Provide the (x, y) coordinate of the cell's center where the given text is located.  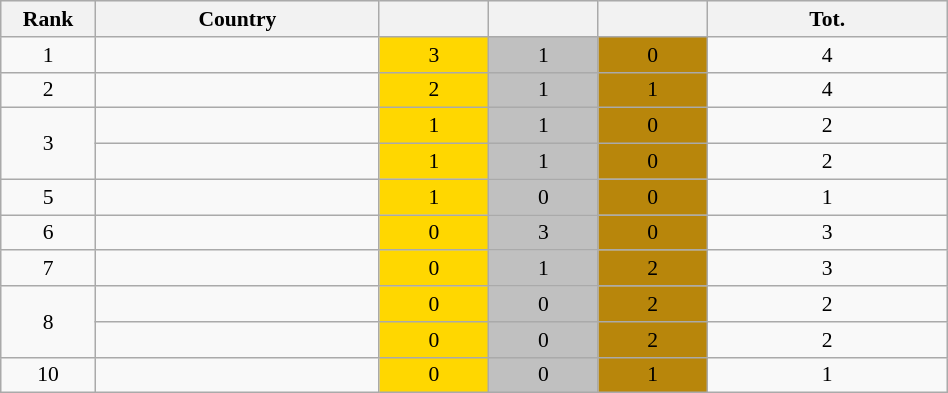
6 (48, 233)
Tot. (827, 19)
10 (48, 375)
8 (48, 322)
7 (48, 269)
Country (237, 19)
5 (48, 197)
Rank (48, 19)
